Capture the cell that displays the provided text and extract its (X, Y) central coordinate. 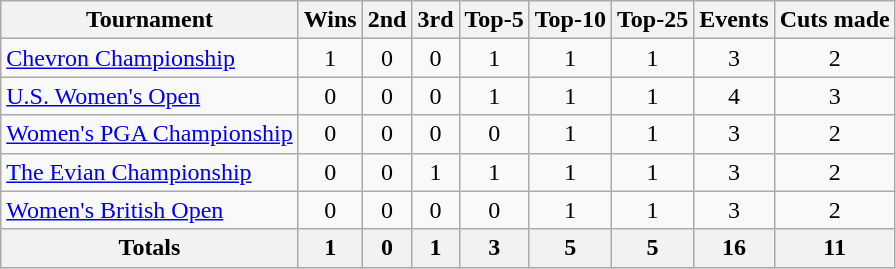
16 (734, 248)
Tournament (150, 20)
Top-10 (570, 20)
U.S. Women's Open (150, 96)
Women's British Open (150, 210)
4 (734, 96)
Chevron Championship (150, 58)
Wins (330, 20)
Top-25 (652, 20)
Totals (150, 248)
3rd (436, 20)
Women's PGA Championship (150, 134)
Top-5 (494, 20)
Cuts made (834, 20)
Events (734, 20)
2nd (387, 20)
The Evian Championship (150, 172)
11 (834, 248)
